Capture the cell that displays the provided text and extract its [x, y] central coordinate. 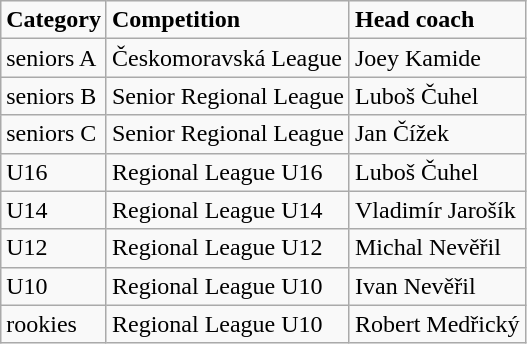
Regional League U14 [228, 210]
U14 [54, 210]
U12 [54, 248]
Jan Čížek [437, 134]
Českomoravská League [228, 58]
seniors A [54, 58]
Competition [228, 20]
Michal Nevěřil [437, 248]
Vladimír Jarošík [437, 210]
Regional League U12 [228, 248]
Head coach [437, 20]
Robert Medřický [437, 324]
Category [54, 20]
seniors B [54, 96]
rookies [54, 324]
U16 [54, 172]
Joey Kamide [437, 58]
seniors C [54, 134]
Ivan Nevěřil [437, 286]
U10 [54, 286]
Regional League U16 [228, 172]
